Return the [X, Y] coordinate for the center point of the cell that contains the specified text.  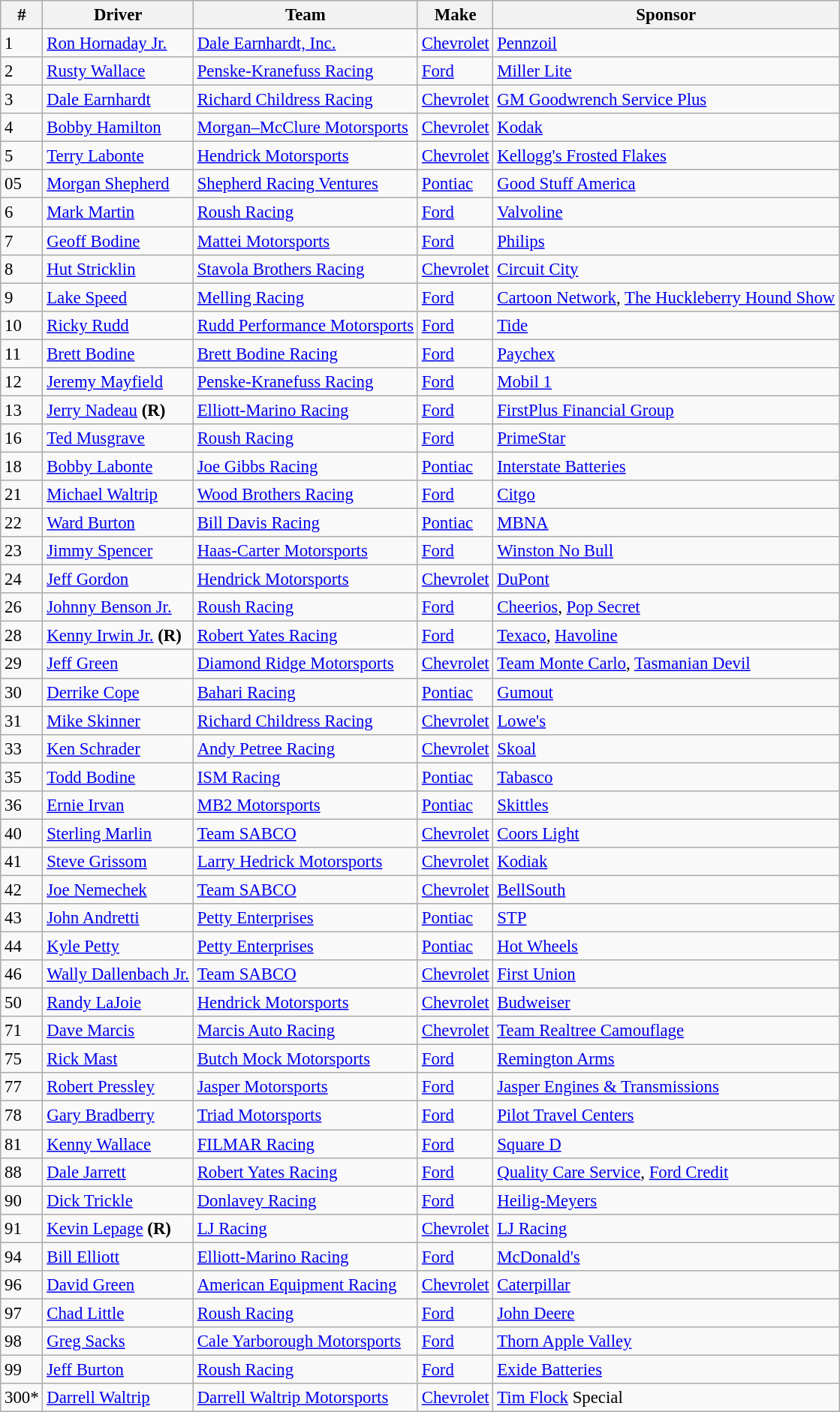
24 [22, 580]
Hot Wheels [667, 947]
Johnny Benson Jr. [118, 607]
Darrell Waltrip [118, 1398]
Shepherd Racing Ventures [305, 184]
Steve Grissom [118, 862]
STP [667, 918]
42 [22, 890]
8 [22, 269]
78 [22, 1115]
Dave Marcis [118, 1031]
26 [22, 607]
Randy LaJoie [118, 1003]
Mike Skinner [118, 721]
Triad Motorsports [305, 1115]
Dick Trickle [118, 1200]
Diamond Ridge Motorsports [305, 664]
3 [22, 100]
Remington Arms [667, 1059]
29 [22, 664]
Coors Light [667, 833]
Brett Bodine [118, 354]
31 [22, 721]
50 [22, 1003]
Bill Davis Racing [305, 523]
Team [305, 15]
John Deere [667, 1313]
Paychex [667, 354]
44 [22, 947]
21 [22, 495]
Driver [118, 15]
35 [22, 777]
Ernie Irvan [118, 805]
Skittles [667, 805]
Stavola Brothers Racing [305, 269]
Jerry Nadeau (R) [118, 410]
Michael Waltrip [118, 495]
Bill Elliott [118, 1257]
Marcis Auto Racing [305, 1031]
Kevin Lepage (R) [118, 1228]
05 [22, 184]
18 [22, 466]
Larry Hedrick Motorsports [305, 862]
Lowe's [667, 721]
Miller Lite [667, 71]
Geoff Bodine [118, 241]
Lake Speed [118, 297]
Pilot Travel Centers [667, 1115]
Valvoline [667, 212]
Joe Nemechek [118, 890]
6 [22, 212]
98 [22, 1341]
Rick Mast [118, 1059]
16 [22, 438]
99 [22, 1369]
Texaco, Havoline [667, 636]
5 [22, 156]
Butch Mock Motorsports [305, 1059]
Heilig-Meyers [667, 1200]
Bahari Racing [305, 692]
Morgan Shepherd [118, 184]
46 [22, 974]
MB2 Motorsports [305, 805]
Team Monte Carlo, Tasmanian Devil [667, 664]
Team Realtree Camouflage [667, 1031]
Kellogg's Frosted Flakes [667, 156]
Kenny Irwin Jr. (R) [118, 636]
Jasper Engines & Transmissions [667, 1088]
Circuit City [667, 269]
Ken Schrader [118, 748]
Budweiser [667, 1003]
Ted Musgrave [118, 438]
Philips [667, 241]
Kenny Wallace [118, 1144]
Square D [667, 1144]
23 [22, 551]
John Andretti [118, 918]
Andy Petree Racing [305, 748]
Greg Sacks [118, 1341]
MBNA [667, 523]
300* [22, 1398]
33 [22, 748]
Mattei Motorsports [305, 241]
Rudd Performance Motorsports [305, 325]
Hut Stricklin [118, 269]
Joe Gibbs Racing [305, 466]
PrimeStar [667, 438]
96 [22, 1285]
Donlavey Racing [305, 1200]
Kyle Petty [118, 947]
28 [22, 636]
12 [22, 382]
Terry Labonte [118, 156]
Jeff Gordon [118, 580]
Derrike Cope [118, 692]
40 [22, 833]
Interstate Batteries [667, 466]
94 [22, 1257]
Bobby Labonte [118, 466]
David Green [118, 1285]
Tabasco [667, 777]
Citgo [667, 495]
Gary Bradberry [118, 1115]
Ward Burton [118, 523]
75 [22, 1059]
Cale Yarborough Motorsports [305, 1341]
1 [22, 44]
Cartoon Network, The Huckleberry Hound Show [667, 297]
Jeff Green [118, 664]
Tide [667, 325]
American Equipment Racing [305, 1285]
Bobby Hamilton [118, 128]
Wood Brothers Racing [305, 495]
88 [22, 1172]
# [22, 15]
Quality Care Service, Ford Credit [667, 1172]
Robert Pressley [118, 1088]
77 [22, 1088]
Sponsor [667, 15]
Jeremy Mayfield [118, 382]
GM Goodwrench Service Plus [667, 100]
Darrell Waltrip Motorsports [305, 1398]
Good Stuff America [667, 184]
30 [22, 692]
Morgan–McClure Motorsports [305, 128]
Thorn Apple Valley [667, 1341]
Winston No Bull [667, 551]
Dale Earnhardt [118, 100]
2 [22, 71]
Mobil 1 [667, 382]
Pennzoil [667, 44]
Gumout [667, 692]
Cheerios, Pop Secret [667, 607]
22 [22, 523]
Skoal [667, 748]
13 [22, 410]
Caterpillar [667, 1285]
97 [22, 1313]
Jeff Burton [118, 1369]
41 [22, 862]
Make [455, 15]
Chad Little [118, 1313]
Ricky Rudd [118, 325]
FILMAR Racing [305, 1144]
Dale Jarrett [118, 1172]
Todd Bodine [118, 777]
43 [22, 918]
First Union [667, 974]
McDonald's [667, 1257]
Jimmy Spencer [118, 551]
Exide Batteries [667, 1369]
Haas-Carter Motorsports [305, 551]
91 [22, 1228]
Tim Flock Special [667, 1398]
Rusty Wallace [118, 71]
10 [22, 325]
7 [22, 241]
DuPont [667, 580]
Mark Martin [118, 212]
4 [22, 128]
Kodiak [667, 862]
Melling Racing [305, 297]
Jasper Motorsports [305, 1088]
Dale Earnhardt, Inc. [305, 44]
Sterling Marlin [118, 833]
71 [22, 1031]
Wally Dallenbach Jr. [118, 974]
Ron Hornaday Jr. [118, 44]
36 [22, 805]
Kodak [667, 128]
ISM Racing [305, 777]
81 [22, 1144]
11 [22, 354]
FirstPlus Financial Group [667, 410]
9 [22, 297]
BellSouth [667, 890]
Brett Bodine Racing [305, 354]
90 [22, 1200]
